Return the [X, Y] coordinate for the center point of the cell that contains the specified text.  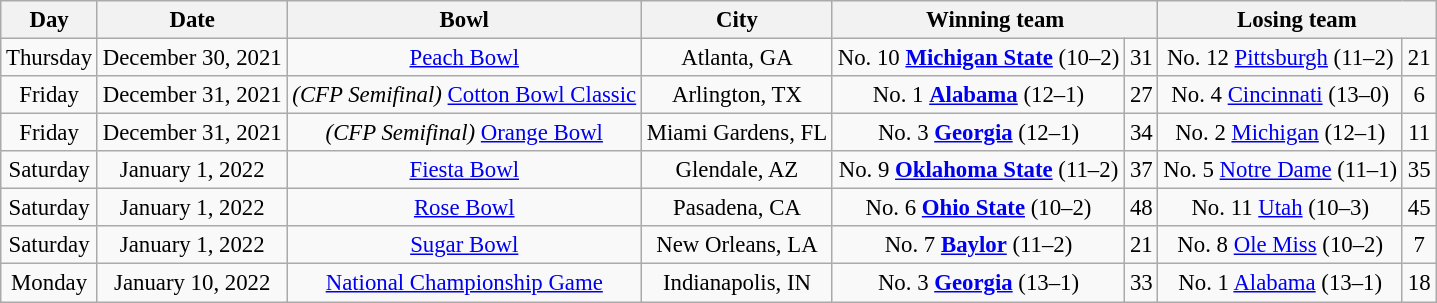
Losing team [1297, 20]
34 [1142, 133]
18 [1418, 283]
No. 3 Georgia (12–1) [978, 133]
Pasadena, CA [736, 208]
Monday [50, 283]
45 [1418, 208]
No. 9 Oklahoma State (11–2) [978, 170]
31 [1142, 58]
Day [50, 20]
27 [1142, 95]
No. 2 Michigan (12–1) [1280, 133]
37 [1142, 170]
No. 10 Michigan State (10–2) [978, 58]
(CFP Semifinal) Orange Bowl [464, 133]
Glendale, AZ [736, 170]
Atlanta, GA [736, 58]
33 [1142, 283]
7 [1418, 245]
35 [1418, 170]
(CFP Semifinal) Cotton Bowl Classic [464, 95]
Rose Bowl [464, 208]
Indianapolis, IN [736, 283]
New Orleans, LA [736, 245]
No. 6 Ohio State (10–2) [978, 208]
No. 5 Notre Dame (11–1) [1280, 170]
Miami Gardens, FL [736, 133]
Peach Bowl [464, 58]
National Championship Game [464, 283]
January 10, 2022 [192, 283]
48 [1142, 208]
Fiesta Bowl [464, 170]
No. 11 Utah (10–3) [1280, 208]
No. 12 Pittsburgh (11–2) [1280, 58]
No. 3 Georgia (13–1) [978, 283]
Bowl [464, 20]
Date [192, 20]
6 [1418, 95]
Sugar Bowl [464, 245]
11 [1418, 133]
City [736, 20]
Winning team [995, 20]
Arlington, TX [736, 95]
No. 1 Alabama (12–1) [978, 95]
Thursday [50, 58]
December 30, 2021 [192, 58]
No. 1 Alabama (13–1) [1280, 283]
No. 4 Cincinnati (13–0) [1280, 95]
No. 7 Baylor (11–2) [978, 245]
No. 8 Ole Miss (10–2) [1280, 245]
